Locate the cell with the specified text and output its (x, y) center coordinate. 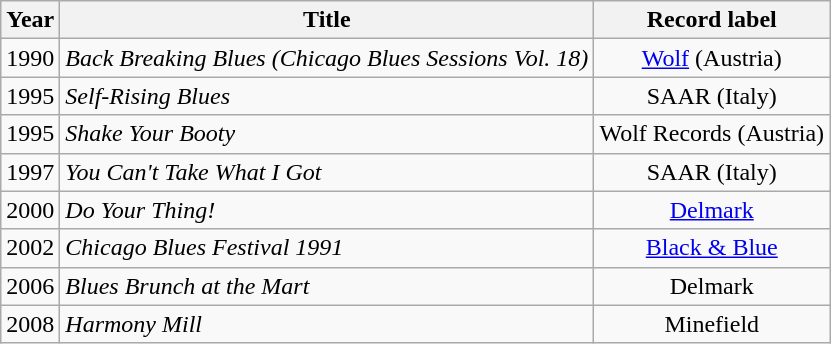
You Can't Take What I Got (327, 172)
2002 (30, 248)
Shake Your Booty (327, 134)
Self-Rising Blues (327, 96)
Wolf (Austria) (712, 58)
2000 (30, 210)
Chicago Blues Festival 1991 (327, 248)
Record label (712, 20)
1990 (30, 58)
2008 (30, 324)
Blues Brunch at the Mart (327, 286)
Title (327, 20)
Harmony Mill (327, 324)
Year (30, 20)
Back Breaking Blues (Chicago Blues Sessions Vol. 18) (327, 58)
Do Your Thing! (327, 210)
2006 (30, 286)
Black & Blue (712, 248)
1997 (30, 172)
Wolf Records (Austria) (712, 134)
Minefield (712, 324)
